Extract the (x, y) coordinate from the center of the cell holding the provided text.  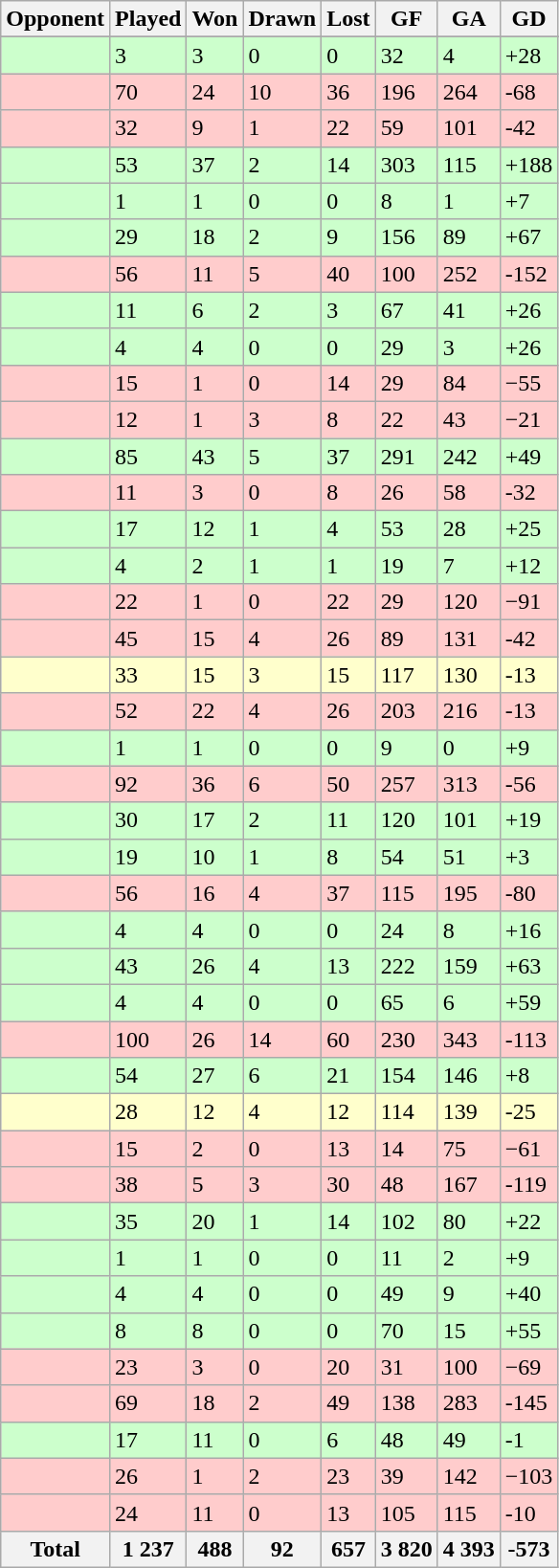
40 (348, 274)
−21 (528, 419)
35 (148, 1221)
-25 (528, 1112)
+59 (528, 1002)
138 (406, 1403)
33 (148, 675)
195 (469, 893)
+12 (528, 566)
−61 (528, 1149)
1 237 (148, 1549)
131 (469, 638)
313 (469, 784)
69 (148, 1403)
-152 (528, 274)
GF (406, 19)
142 (469, 1476)
39 (406, 1476)
264 (469, 92)
38 (148, 1185)
114 (406, 1112)
+40 (528, 1294)
-145 (528, 1403)
154 (406, 1076)
-1 (528, 1440)
-80 (528, 893)
65 (406, 1002)
3 820 (406, 1549)
-113 (528, 1039)
Won (214, 19)
21 (348, 1076)
16 (214, 893)
291 (406, 457)
252 (469, 274)
−55 (528, 383)
+63 (528, 966)
242 (469, 457)
GD (528, 19)
−91 (528, 602)
41 (469, 310)
156 (406, 237)
-68 (528, 92)
+3 (528, 857)
80 (469, 1221)
7 (469, 566)
-573 (528, 1549)
230 (406, 1039)
488 (214, 1549)
+7 (528, 201)
27 (214, 1076)
139 (469, 1112)
+188 (528, 165)
−103 (528, 1476)
657 (348, 1549)
85 (148, 457)
60 (348, 1039)
58 (469, 493)
+8 (528, 1076)
-56 (528, 784)
102 (406, 1221)
52 (148, 711)
Lost (348, 19)
+25 (528, 529)
303 (406, 165)
84 (469, 383)
167 (469, 1185)
-32 (528, 493)
343 (469, 1039)
Total (56, 1549)
75 (469, 1149)
130 (469, 675)
196 (406, 92)
+55 (528, 1331)
Opponent (56, 19)
+19 (528, 820)
+22 (528, 1221)
45 (148, 638)
+67 (528, 237)
31 (406, 1367)
+28 (528, 56)
−69 (528, 1367)
203 (406, 711)
Drawn (282, 19)
4 393 (469, 1549)
-10 (528, 1512)
51 (469, 857)
+16 (528, 930)
-119 (528, 1185)
283 (469, 1403)
50 (348, 784)
159 (469, 966)
117 (406, 675)
257 (406, 784)
59 (406, 128)
222 (406, 966)
67 (406, 310)
GA (469, 19)
+49 (528, 457)
146 (469, 1076)
216 (469, 711)
105 (406, 1512)
Played (148, 19)
